Detect which cell encompasses the target text, then output its (x, y) center coordinate. 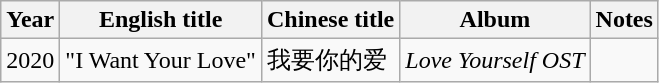
English title (161, 20)
Notes (624, 20)
Album (495, 20)
我要你的爱 (330, 60)
Chinese title (330, 20)
"I Want Your Love" (161, 60)
2020 (30, 60)
Year (30, 20)
Love Yourself OST (495, 60)
